Detect which cell encompasses the target text, then output its (X, Y) center coordinate. 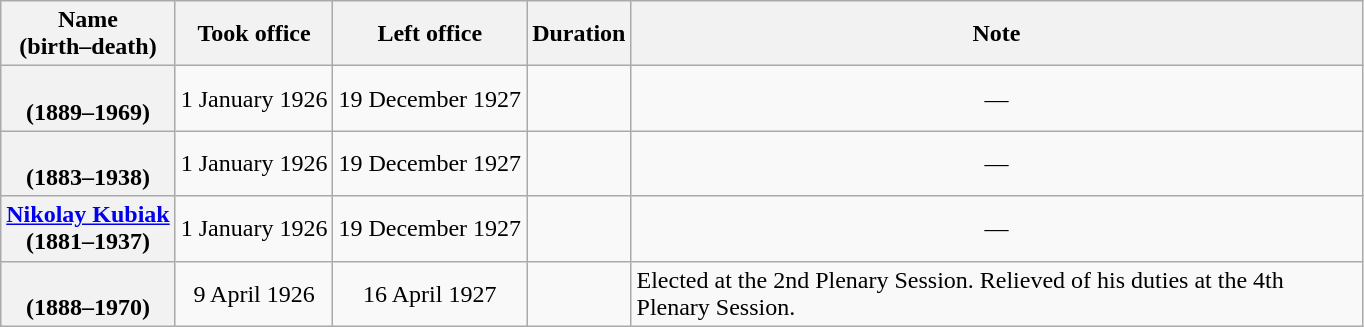
Note (996, 34)
16 April 1927 (430, 294)
(1888–1970) (88, 294)
Elected at the 2nd Plenary Session. Relieved of his duties at the 4th Plenary Session. (996, 294)
(1883–1938) (88, 164)
9 April 1926 (254, 294)
Duration (579, 34)
Name(birth–death) (88, 34)
Left office (430, 34)
(1889–1969) (88, 98)
Nikolay Kubiak(1881–1937) (88, 228)
Took office (254, 34)
